Return the [x, y] coordinate for the center point of the cell that contains the specified text.  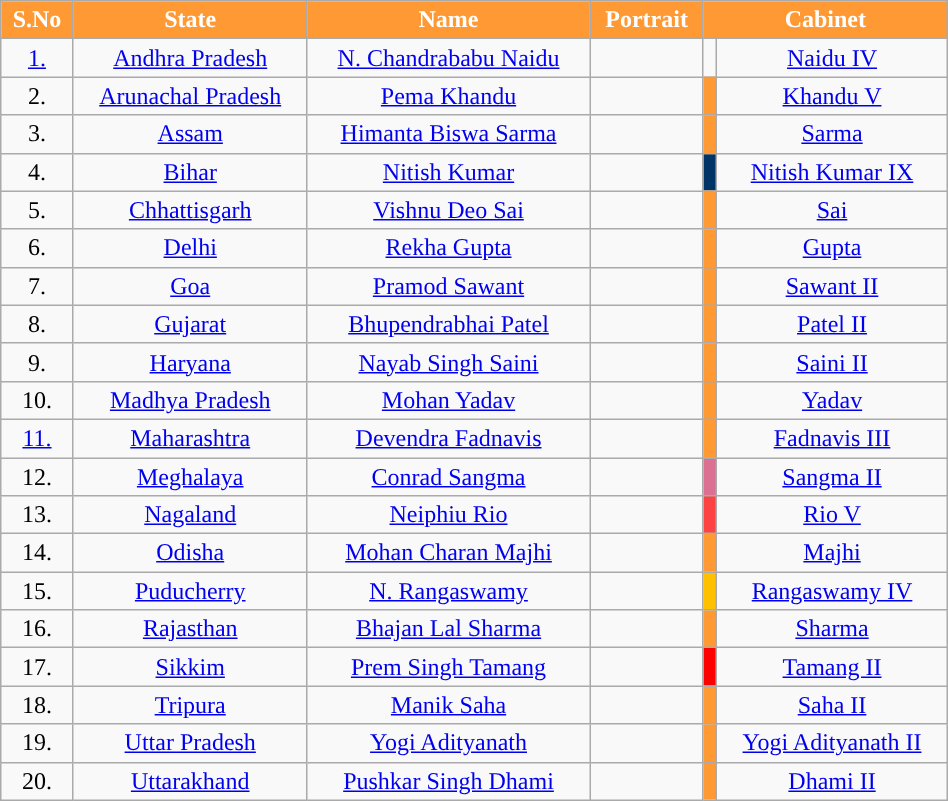
Nitish Kumar [448, 172]
17. [37, 667]
Sai [832, 210]
Rajasthan [190, 629]
3. [37, 134]
Pushkar Singh Dhami [448, 781]
4. [37, 172]
Sikkim [190, 667]
20. [37, 781]
Meghalaya [190, 477]
Gujarat [190, 324]
Bhupendrabhai Patel [448, 324]
Mohan Charan Majhi [448, 553]
Himanta Biswa Sarma [448, 134]
1. [37, 58]
Naidu IV [832, 58]
Sharma [832, 629]
Name [448, 20]
Yogi Adityanath [448, 743]
Prem Singh Tamang [448, 667]
Saha II [832, 705]
Bhajan Lal Sharma [448, 629]
Chhattisgarh [190, 210]
10. [37, 400]
6. [37, 248]
8. [37, 324]
Uttar Pradesh [190, 743]
Delhi [190, 248]
9. [37, 362]
Dhami II [832, 781]
Rangaswamy IV [832, 591]
Assam [190, 134]
Madhya Pradesh [190, 400]
Vishnu Deo Sai [448, 210]
Nayab Singh Saini [448, 362]
Rio V [832, 515]
Andhra Pradesh [190, 58]
Bihar [190, 172]
Odisha [190, 553]
Arunachal Pradesh [190, 96]
18. [37, 705]
Sawant II [832, 286]
13. [37, 515]
State [190, 20]
11. [37, 438]
Sangma II [832, 477]
15. [37, 591]
Cabinet [825, 20]
Devendra Fadnavis [448, 438]
Mohan Yadav [448, 400]
Gupta [832, 248]
Maharashtra [190, 438]
S.No [37, 20]
2. [37, 96]
14. [37, 553]
12. [37, 477]
Uttarakhand [190, 781]
7. [37, 286]
N. Chandrababu Naidu [448, 58]
Conrad Sangma [448, 477]
Patel II [832, 324]
Tripura [190, 705]
Nitish Kumar IX [832, 172]
Goa [190, 286]
Fadnavis III [832, 438]
Neiphiu Rio [448, 515]
Saini II [832, 362]
Puducherry [190, 591]
19. [37, 743]
Portrait [647, 20]
16. [37, 629]
Rekha Gupta [448, 248]
Khandu V [832, 96]
Majhi [832, 553]
Tamang II [832, 667]
Manik Saha [448, 705]
Nagaland [190, 515]
5. [37, 210]
Haryana [190, 362]
N. Rangaswamy [448, 591]
Pema Khandu [448, 96]
Yogi Adityanath II [832, 743]
Yadav [832, 400]
Pramod Sawant [448, 286]
Sarma [832, 134]
